Return (X, Y) of the center of cell containing provided text 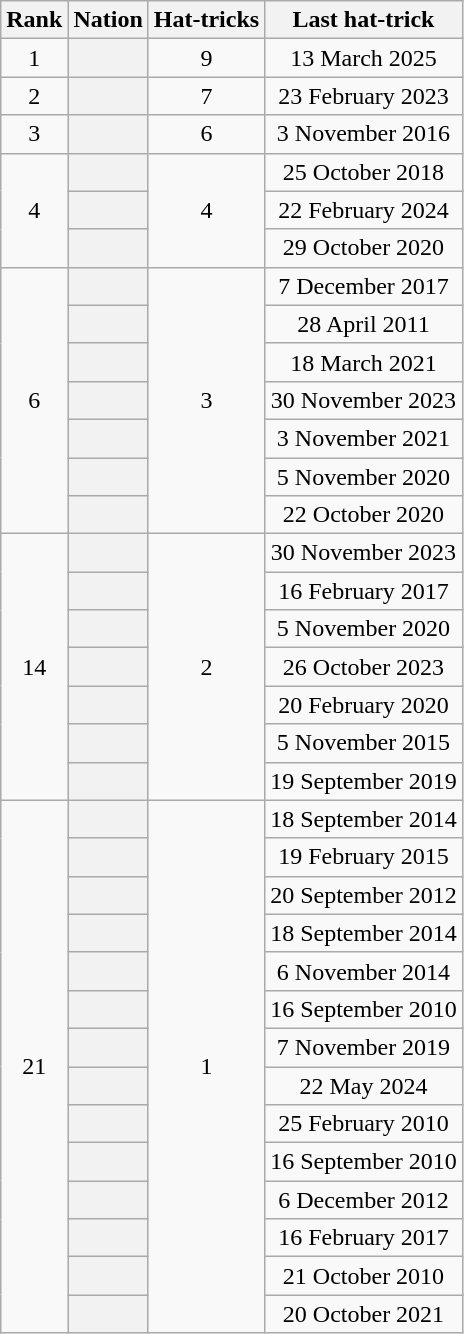
Last hat-trick (364, 20)
13 March 2025 (364, 58)
18 March 2021 (364, 362)
20 February 2020 (364, 705)
29 October 2020 (364, 248)
26 October 2023 (364, 667)
20 October 2021 (364, 1314)
14 (34, 667)
19 September 2019 (364, 781)
Hat-tricks (206, 20)
23 February 2023 (364, 96)
3 November 2021 (364, 438)
7 (206, 96)
7 December 2017 (364, 286)
22 May 2024 (364, 1085)
22 February 2024 (364, 210)
20 September 2012 (364, 895)
28 April 2011 (364, 324)
9 (206, 58)
25 October 2018 (364, 172)
6 November 2014 (364, 971)
25 February 2010 (364, 1124)
3 November 2016 (364, 134)
21 October 2010 (364, 1276)
6 December 2012 (364, 1200)
7 November 2019 (364, 1047)
19 February 2015 (364, 857)
21 (34, 1066)
22 October 2020 (364, 515)
Nation (108, 20)
Rank (34, 20)
5 November 2015 (364, 743)
